For the text-containing cell, return its midpoint in [x, y] coordinate format. 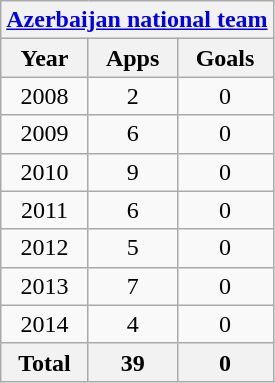
2013 [45, 286]
5 [132, 248]
Year [45, 58]
2012 [45, 248]
2008 [45, 96]
2014 [45, 324]
2 [132, 96]
Total [45, 362]
2011 [45, 210]
Goals [225, 58]
Azerbaijan national team [137, 20]
7 [132, 286]
2010 [45, 172]
2009 [45, 134]
9 [132, 172]
39 [132, 362]
Apps [132, 58]
4 [132, 324]
